Determine the (x, y) coordinate at the center of the cell enclosing the given text.  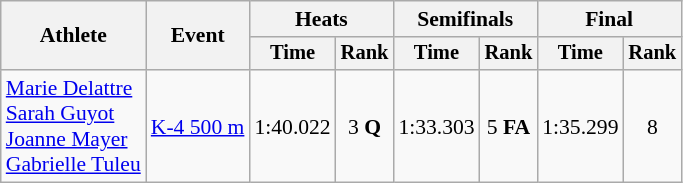
Semifinals (465, 19)
8 (653, 126)
1:35.299 (580, 126)
3 Q (365, 126)
Heats (321, 19)
1:33.303 (436, 126)
1:40.022 (292, 126)
K-4 500 m (198, 126)
Final (609, 19)
5 FA (509, 126)
Event (198, 36)
Athlete (74, 36)
Marie DelattreSarah GuyotJoanne MayerGabrielle Tuleu (74, 126)
